Pinpoint the cell where the given text exists, returning its [X, Y] midpoint coordinate. 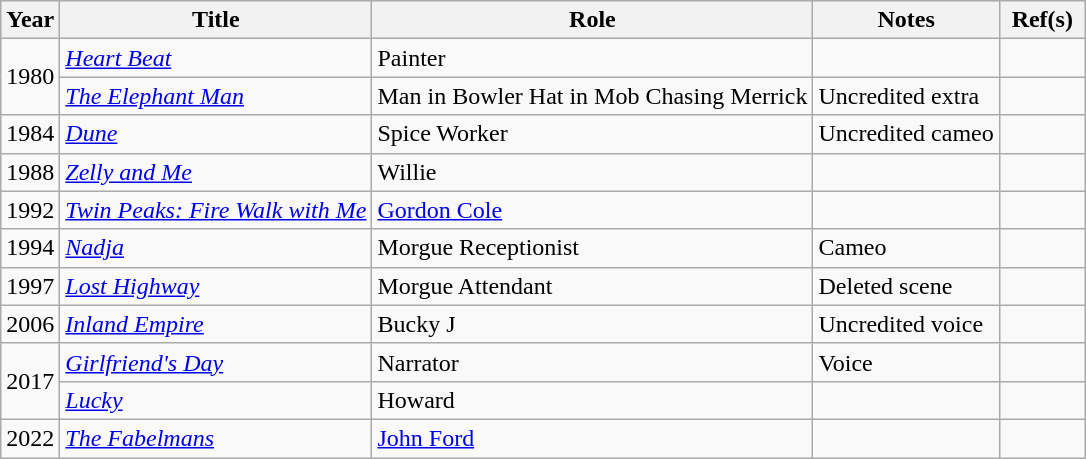
Heart Beat [216, 58]
Twin Peaks: Fire Walk with Me [216, 210]
Dune [216, 134]
Painter [592, 58]
Deleted scene [906, 286]
Role [592, 20]
Cameo [906, 248]
2017 [30, 381]
John Ford [592, 438]
2022 [30, 438]
Man in Bowler Hat in Mob Chasing Merrick [592, 96]
1997 [30, 286]
Nadja [216, 248]
Morgue Receptionist [592, 248]
Zelly and Me [216, 172]
Morgue Attendant [592, 286]
Inland Empire [216, 324]
Spice Worker [592, 134]
Lost Highway [216, 286]
Year [30, 20]
Uncredited extra [906, 96]
Uncredited voice [906, 324]
Gordon Cole [592, 210]
1992 [30, 210]
Notes [906, 20]
Bucky J [592, 324]
Title [216, 20]
The Elephant Man [216, 96]
1984 [30, 134]
1980 [30, 77]
Howard [592, 400]
Girlfriend's Day [216, 362]
Lucky [216, 400]
Narrator [592, 362]
Willie [592, 172]
2006 [30, 324]
The Fabelmans [216, 438]
Uncredited cameo [906, 134]
Ref(s) [1042, 20]
1994 [30, 248]
1988 [30, 172]
Voice [906, 362]
